Detect which cell encompasses the target text, then output its [x, y] center coordinate. 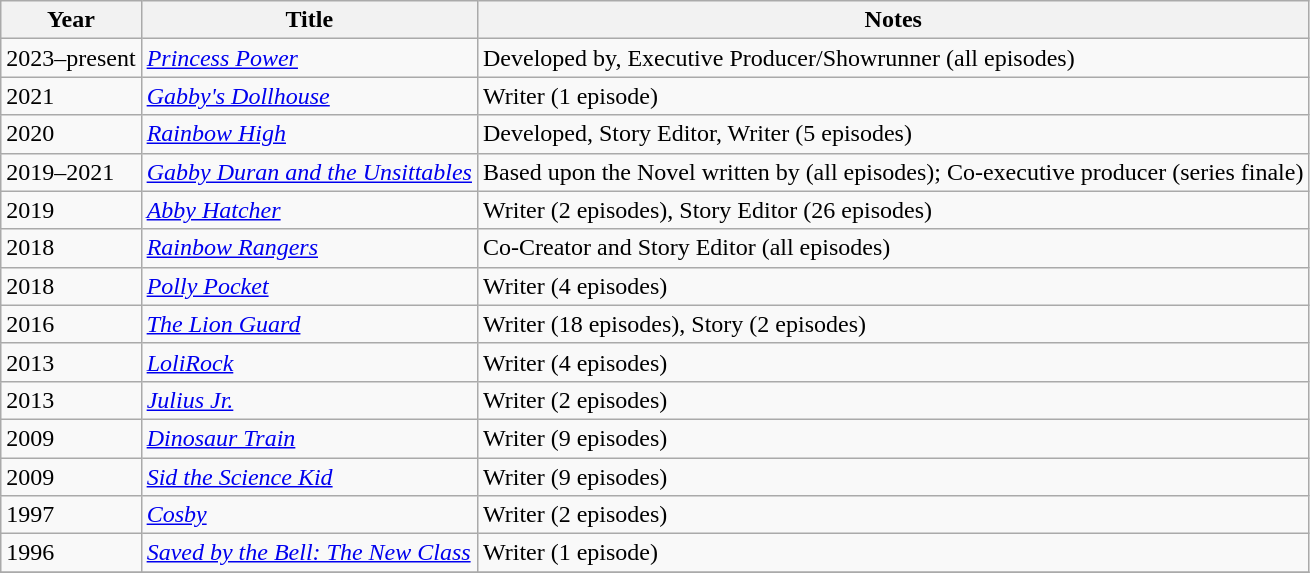
Dinosaur Train [309, 438]
2020 [71, 134]
Abby Hatcher [309, 210]
Gabby's Dollhouse [309, 96]
Princess Power [309, 58]
Notes [892, 20]
Julius Jr. [309, 400]
2019 [71, 210]
Saved by the Bell: The New Class [309, 553]
1996 [71, 553]
Developed, Story Editor, Writer (5 episodes) [892, 134]
2021 [71, 96]
Year [71, 20]
Title [309, 20]
Co-Creator and Story Editor (all episodes) [892, 248]
2016 [71, 324]
Rainbow Rangers [309, 248]
Polly Pocket [309, 286]
Developed by, Executive Producer/Showrunner (all episodes) [892, 58]
Cosby [309, 515]
The Lion Guard [309, 324]
Based upon the Novel written by (all episodes); Co-executive producer (series finale) [892, 172]
LoliRock [309, 362]
Writer (2 episodes), Story Editor (26 episodes) [892, 210]
2023–present [71, 58]
1997 [71, 515]
2019–2021 [71, 172]
Rainbow High [309, 134]
Writer (18 episodes), Story (2 episodes) [892, 324]
Gabby Duran and the Unsittables [309, 172]
Sid the Science Kid [309, 477]
